Return [x, y] of the center of cell containing provided text 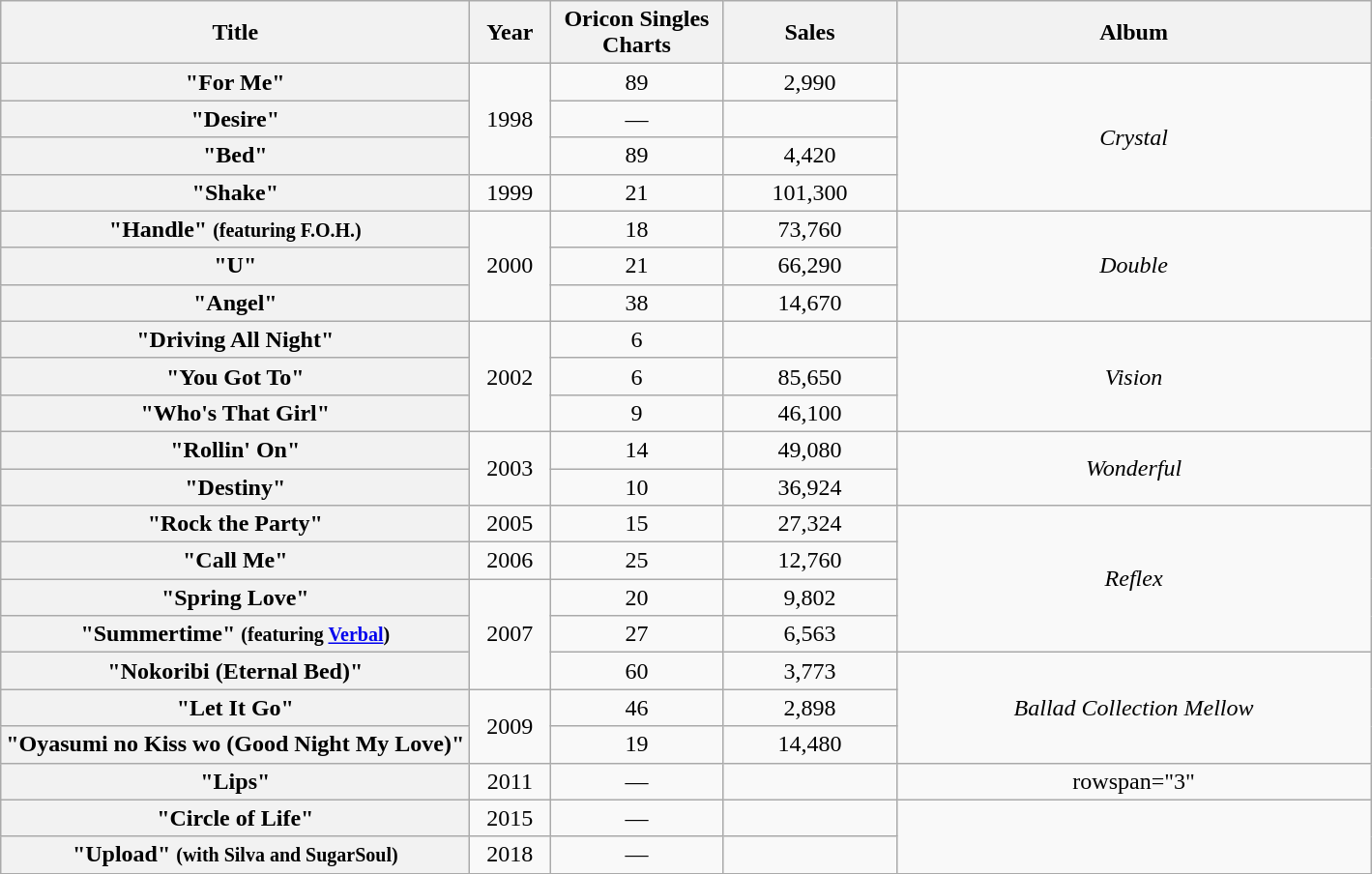
2018 [511, 855]
1998 [511, 119]
"Upload" (with Silva and SugarSoul) [236, 855]
Ballad Collection Mellow [1133, 708]
Year [511, 33]
"Rock the Party" [236, 524]
"Oyasumi no Kiss wo (Good Night My Love)" [236, 744]
25 [636, 561]
85,650 [810, 376]
66,290 [810, 266]
Double [1133, 266]
101,300 [810, 192]
2002 [511, 376]
"Who's That Girl" [236, 413]
27,324 [810, 524]
14,480 [810, 744]
46 [636, 708]
20 [636, 597]
12,760 [810, 561]
73,760 [810, 229]
4,420 [810, 156]
2,990 [810, 82]
"Spring Love" [236, 597]
2000 [511, 266]
38 [636, 303]
15 [636, 524]
2007 [511, 634]
9,802 [810, 597]
1999 [511, 192]
"U" [236, 266]
10 [636, 486]
"Nokoribi (Eternal Bed)" [236, 671]
14,670 [810, 303]
Oricon Singles Charts [636, 33]
"Shake" [236, 192]
2006 [511, 561]
"Rollin' On" [236, 450]
14 [636, 450]
3,773 [810, 671]
Reflex [1133, 579]
Crystal [1133, 137]
"Driving All Night" [236, 339]
"Circle of Life" [236, 818]
"Bed" [236, 156]
2009 [511, 726]
"Destiny" [236, 486]
2003 [511, 468]
Wonderful [1133, 468]
60 [636, 671]
19 [636, 744]
18 [636, 229]
rowspan="3" [1133, 781]
Sales [810, 33]
"Call Me" [236, 561]
"For Me" [236, 82]
27 [636, 634]
Album [1133, 33]
"You Got To" [236, 376]
"Handle" (featuring F.O.H.) [236, 229]
36,924 [810, 486]
9 [636, 413]
2005 [511, 524]
Vision [1133, 376]
"Let It Go" [236, 708]
46,100 [810, 413]
"Desire" [236, 119]
2015 [511, 818]
Title [236, 33]
2,898 [810, 708]
"Lips" [236, 781]
49,080 [810, 450]
"Summertime" (featuring Verbal) [236, 634]
2011 [511, 781]
6,563 [810, 634]
"Angel" [236, 303]
